Identify which cell holds the provided text, then report its [x, y] central coordinate. 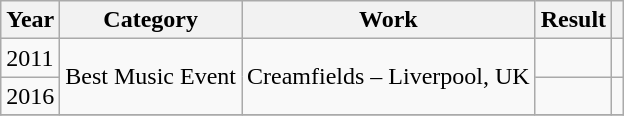
Work [389, 20]
Category [151, 20]
Result [573, 20]
2011 [30, 58]
Creamfields – Liverpool, UK [389, 77]
Best Music Event [151, 77]
Year [30, 20]
2016 [30, 96]
